Provide the (x, y) coordinate of the cell's center where the given text is located.  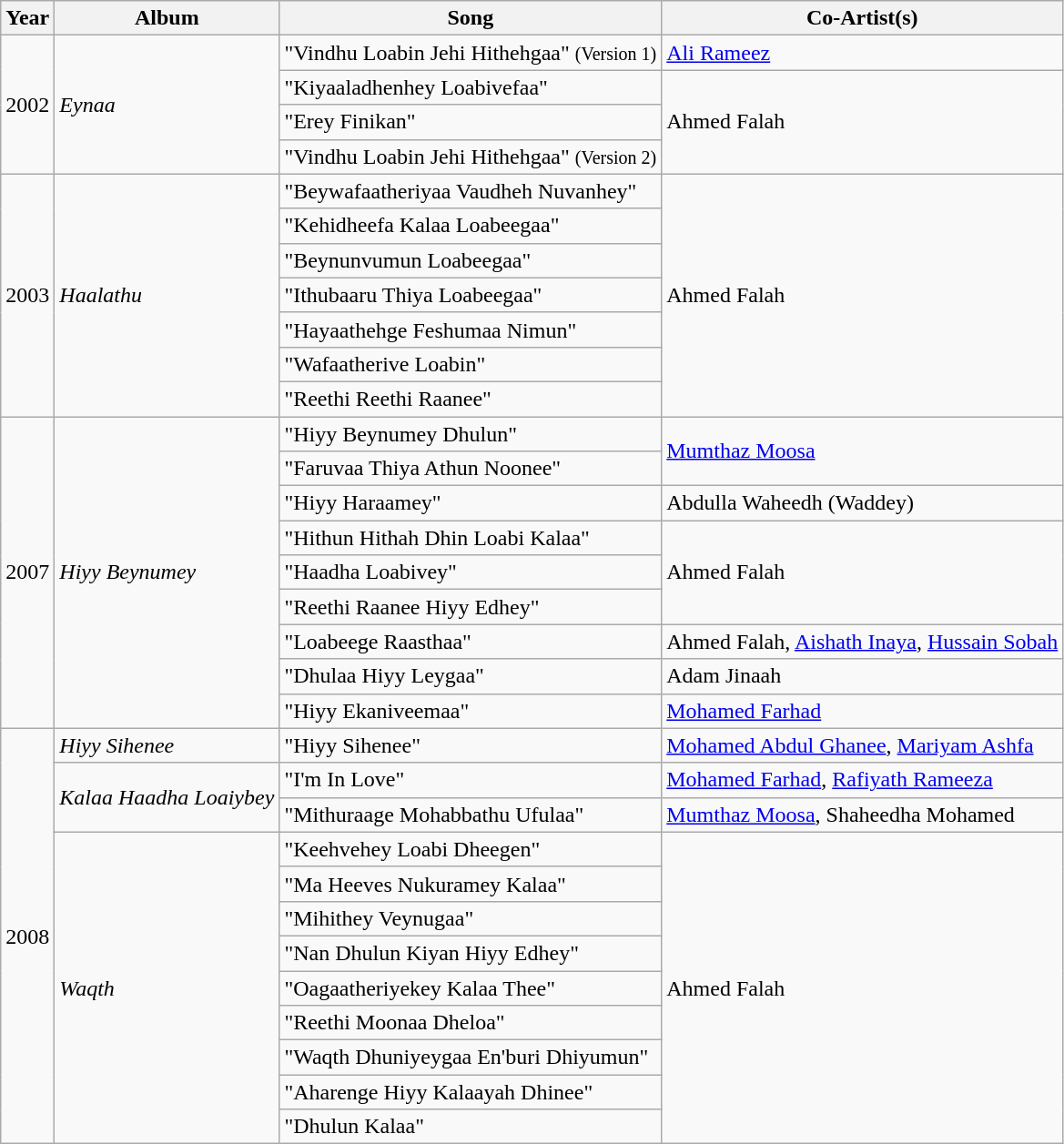
"Kiyaaladhenhey Loabivefaa" (471, 87)
2007 (27, 573)
"Mithuraage Mohabbathu Ufulaa" (471, 815)
Year (27, 18)
"Vindhu Loabin Jehi Hithehgaa" (Version 2) (471, 157)
"I'm In Love" (471, 780)
Hiyy Sihenee (167, 745)
2008 (27, 936)
"Faruvaa Thiya Athun Noonee" (471, 469)
"Kehidheefa Kalaa Loabeegaa" (471, 226)
"Nan Dhulun Kiyan Hiyy Edhey" (471, 953)
"Waqth Dhuniyeygaa En'buri Dhiyumun" (471, 1058)
"Wafaatherive Loabin" (471, 364)
"Vindhu Loabin Jehi Hithehgaa" (Version 1) (471, 53)
"Ithubaaru Thiya Loabeegaa" (471, 295)
"Erey Finikan" (471, 122)
"Ma Heeves Nukuramey Kalaa" (471, 884)
"Hiyy Beynumey Dhulun" (471, 434)
Abdulla Waheedh (Waddey) (863, 503)
Ali Rameez (863, 53)
Eynaa (167, 105)
"Hiyy Ekaniveemaa" (471, 711)
"Aharenge Hiyy Kalaayah Dhinee" (471, 1092)
Hiyy Beynumey (167, 573)
"Hiyy Sihenee" (471, 745)
"Reethi Raanee Hiyy Edhey" (471, 607)
Song (471, 18)
"Loabeege Raasthaa" (471, 642)
"Dhulun Kalaa" (471, 1127)
Album (167, 18)
Mohamed Farhad (863, 711)
"Beywafaatheriyaa Vaudheh Nuvanhey" (471, 191)
Adam Jinaah (863, 676)
Mohamed Farhad, Rafiyath Rameeza (863, 780)
"Beynunvumun Loabeegaa" (471, 260)
"Oagaatheriyekey Kalaa Thee" (471, 987)
2002 (27, 105)
"Keehvehey Loabi Dheegen" (471, 849)
Kalaa Haadha Loaiybey (167, 797)
Waqth (167, 988)
Co-Artist(s) (863, 18)
Ahmed Falah, Aishath Inaya, Hussain Sobah (863, 642)
"Hayaathehge Feshumaa Nimun" (471, 329)
Mumthaz Moosa (863, 451)
2003 (27, 295)
"Haadha Loabivey" (471, 572)
"Mihithey Veynugaa" (471, 918)
"Reethi Moonaa Dheloa" (471, 1023)
"Hiyy Haraamey" (471, 503)
"Reethi Reethi Raanee" (471, 399)
"Dhulaa Hiyy Leygaa" (471, 676)
Haalathu (167, 295)
"Hithun Hithah Dhin Loabi Kalaa" (471, 538)
Mumthaz Moosa, Shaheedha Mohamed (863, 815)
Mohamed Abdul Ghanee, Mariyam Ashfa (863, 745)
